Locate the cell with the specified text and output its (x, y) center coordinate. 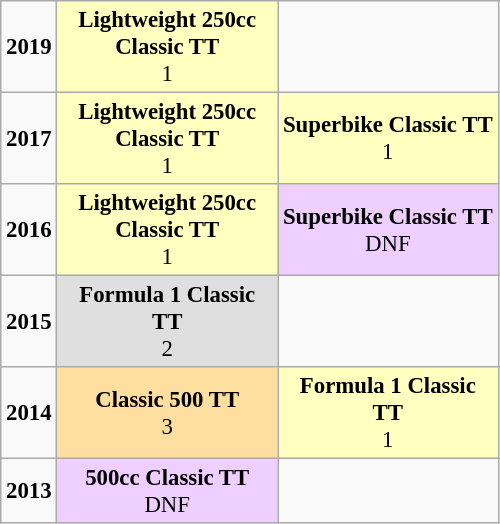
Classic 500 TT3 (168, 413)
Superbike Classic TT1 (388, 139)
Superbike Classic TTDNF (388, 230)
2015 (29, 322)
2014 (29, 413)
2013 (29, 492)
2016 (29, 230)
2019 (29, 47)
Formula 1 Classic TT1 (388, 413)
2017 (29, 139)
Formula 1 Classic TT2 (168, 322)
500cc Classic TTDNF (168, 492)
